Search for the cell housing the specified text and yield its [x, y] center coordinate. 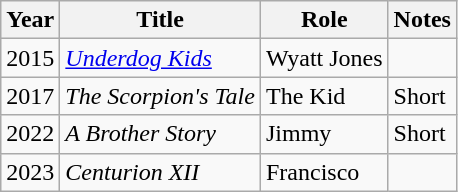
Year [30, 20]
Role [324, 20]
2017 [30, 96]
A Brother Story [160, 134]
Centurion XII [160, 172]
Title [160, 20]
2022 [30, 134]
Underdog Kids [160, 58]
Wyatt Jones [324, 58]
2015 [30, 58]
Francisco [324, 172]
2023 [30, 172]
Jimmy [324, 134]
The Scorpion's Tale [160, 96]
Notes [422, 20]
The Kid [324, 96]
